Capture the cell that displays the provided text and extract its [x, y] central coordinate. 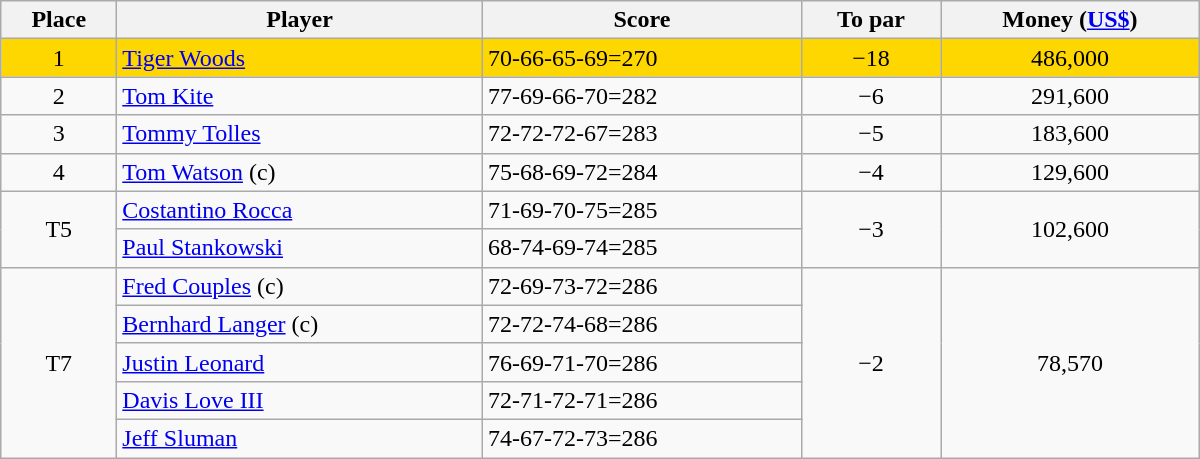
Score [642, 20]
3 [59, 134]
−2 [870, 362]
76-69-71-70=286 [642, 362]
1 [59, 58]
68-74-69-74=285 [642, 248]
Fred Couples (c) [300, 286]
78,570 [1070, 362]
183,600 [1070, 134]
Player [300, 20]
Justin Leonard [300, 362]
291,600 [1070, 96]
Costantino Rocca [300, 210]
−3 [870, 229]
Davis Love III [300, 400]
Tiger Woods [300, 58]
77-69-66-70=282 [642, 96]
Paul Stankowski [300, 248]
486,000 [1070, 58]
−5 [870, 134]
72-71-72-71=286 [642, 400]
−18 [870, 58]
72-72-72-67=283 [642, 134]
Jeff Sluman [300, 438]
75-68-69-72=284 [642, 172]
T5 [59, 229]
−4 [870, 172]
T7 [59, 362]
102,600 [1070, 229]
Tom Watson (c) [300, 172]
70-66-65-69=270 [642, 58]
Money (US$) [1070, 20]
Tom Kite [300, 96]
129,600 [1070, 172]
Bernhard Langer (c) [300, 324]
2 [59, 96]
−6 [870, 96]
Place [59, 20]
74-67-72-73=286 [642, 438]
4 [59, 172]
72-69-73-72=286 [642, 286]
71-69-70-75=285 [642, 210]
72-72-74-68=286 [642, 324]
To par [870, 20]
Tommy Tolles [300, 134]
